Output the (X, Y) coordinate of the center of the cell containing the given text.  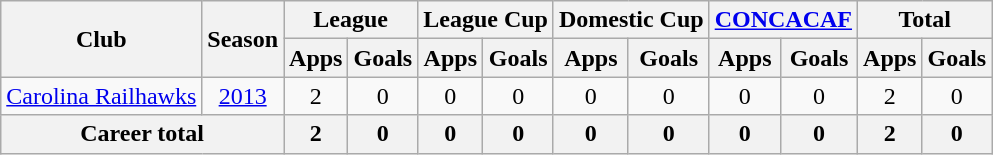
Domestic Cup (631, 20)
Season (243, 39)
Carolina Railhawks (102, 96)
League Cup (486, 20)
Club (102, 39)
Career total (142, 134)
League (351, 20)
Total (925, 20)
CONCACAF (783, 20)
2013 (243, 96)
